Return the (x, y) coordinate for the center point of the cell that contains the specified text.  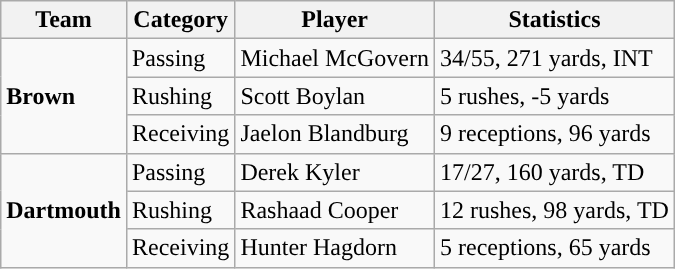
Derek Kyler (335, 172)
Rashaad Cooper (335, 210)
Jaelon Blandburg (335, 134)
Hunter Hagdorn (335, 248)
Statistics (555, 20)
Dartmouth (64, 210)
5 receptions, 65 yards (555, 248)
12 rushes, 98 yards, TD (555, 210)
Michael McGovern (335, 58)
Brown (64, 96)
Category (180, 20)
Player (335, 20)
9 receptions, 96 yards (555, 134)
Team (64, 20)
Scott Boylan (335, 96)
34/55, 271 yards, INT (555, 58)
17/27, 160 yards, TD (555, 172)
5 rushes, -5 yards (555, 96)
